Identify which cell holds the provided text, then report its (X, Y) central coordinate. 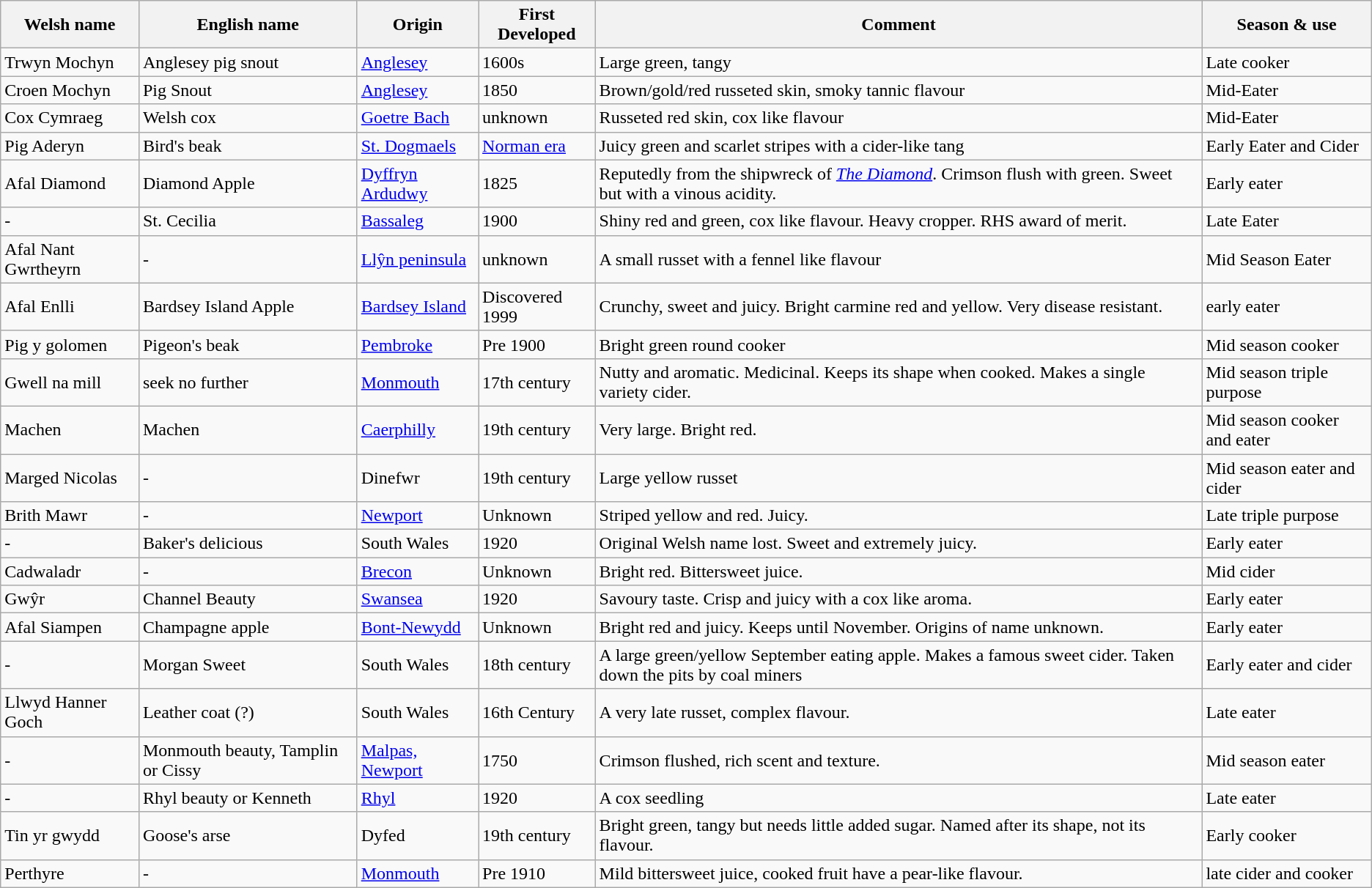
Champagne apple (248, 627)
Juicy green and scarlet stripes with a cider-like tang (899, 146)
1600s (537, 62)
Bont-Newydd (418, 627)
Monmouth beauty, Tamplin or Cissy (248, 761)
Trwyn Mochyn (70, 62)
Late Eater (1287, 221)
Russeted red skin, cox like flavour (899, 118)
Crimson flushed, rich scent and texture. (899, 761)
A cox seedling (899, 798)
Brown/gold/red russeted skin, smoky tannic flavour (899, 90)
English name (248, 25)
Season & use (1287, 25)
Discovered 1999 (537, 306)
Malpas, Newport (418, 761)
Crunchy, sweet and juicy. Bright carmine red and yellow. Very disease resistant. (899, 306)
Llŷn peninsula (418, 259)
Bright green, tangy but needs little added sugar. Named after its shape, not its flavour. (899, 835)
early eater (1287, 306)
Dinefwr (418, 478)
Nutty and aromatic. Medicinal. Keeps its shape when cooked. Makes a single variety cider. (899, 382)
Channel Beauty (248, 599)
Pigeon's beak (248, 344)
Original Welsh name lost. Sweet and extremely juicy. (899, 544)
St. Cecilia (248, 221)
Pig Snout (248, 90)
Caerphilly (418, 429)
Early Eater and Cider (1287, 146)
Goetre Bach (418, 118)
Bassaleg (418, 221)
Bright red. Bittersweet juice. (899, 571)
Morgan Sweet (248, 665)
Very large. Bright red. (899, 429)
Gwell na mill (70, 382)
Welsh cox (248, 118)
Shiny red and green, cox like flavour. Heavy cropper. RHS award of merit. (899, 221)
Marged Nicolas (70, 478)
Bardsey Island (418, 306)
1825 (537, 183)
Late cooker (1287, 62)
Llwyd Hanner Goch (70, 712)
1850 (537, 90)
Pembroke (418, 344)
Perthyre (70, 873)
1750 (537, 761)
Mild bittersweet juice, cooked fruit have a pear-like flavour. (899, 873)
Swansea (418, 599)
Pre 1900 (537, 344)
Rhyl (418, 798)
Mid season triple purpose (1287, 382)
Pre 1910 (537, 873)
Afal Enlli (70, 306)
Rhyl beauty or Kenneth (248, 798)
Afal Diamond (70, 183)
Late triple purpose (1287, 516)
A large green/yellow September eating apple. Makes a famous sweet cider. Taken down the pits by coal miners (899, 665)
Afal Siampen (70, 627)
Bardsey Island Apple (248, 306)
late cider and cooker (1287, 873)
18th century (537, 665)
Reputedly from the shipwreck of The Diamond. Crimson flush with green. Sweet but with a vinous acidity. (899, 183)
Dyffryn Ardudwy (418, 183)
Bright green round cooker (899, 344)
Cadwaladr (70, 571)
Mid season eater (1287, 761)
Goose's arse (248, 835)
Baker's delicious (248, 544)
Leather coat (?) (248, 712)
Welsh name (70, 25)
A small russet with a fennel like flavour (899, 259)
Pig Aderyn (70, 146)
Anglesey pig snout (248, 62)
16th Century (537, 712)
Savoury taste. Crisp and juicy with a cox like aroma. (899, 599)
Norman era (537, 146)
Gwŷr (70, 599)
Comment (899, 25)
St. Dogmaels (418, 146)
Large yellow russet (899, 478)
Tin yr gwydd (70, 835)
17th century (537, 382)
Large green, tangy (899, 62)
Pig y golomen (70, 344)
A very late russet, complex flavour. (899, 712)
Striped yellow and red. Juicy. (899, 516)
Brecon (418, 571)
Early cooker (1287, 835)
Bright red and juicy. Keeps until November. Origins of name unknown. (899, 627)
seek no further (248, 382)
Afal Nant Gwrtheyrn (70, 259)
1900 (537, 221)
Mid Season Eater (1287, 259)
Cox Cymraeg (70, 118)
Mid season eater and cider (1287, 478)
Origin (418, 25)
First Developed (537, 25)
Dyfed (418, 835)
Bird's beak (248, 146)
Brith Mawr (70, 516)
Early eater and cider (1287, 665)
Mid season cooker and eater (1287, 429)
Croen Mochyn (70, 90)
Newport (418, 516)
Diamond Apple (248, 183)
Mid season cooker (1287, 344)
Mid cider (1287, 571)
